Return [X, Y] of the center of cell containing provided text 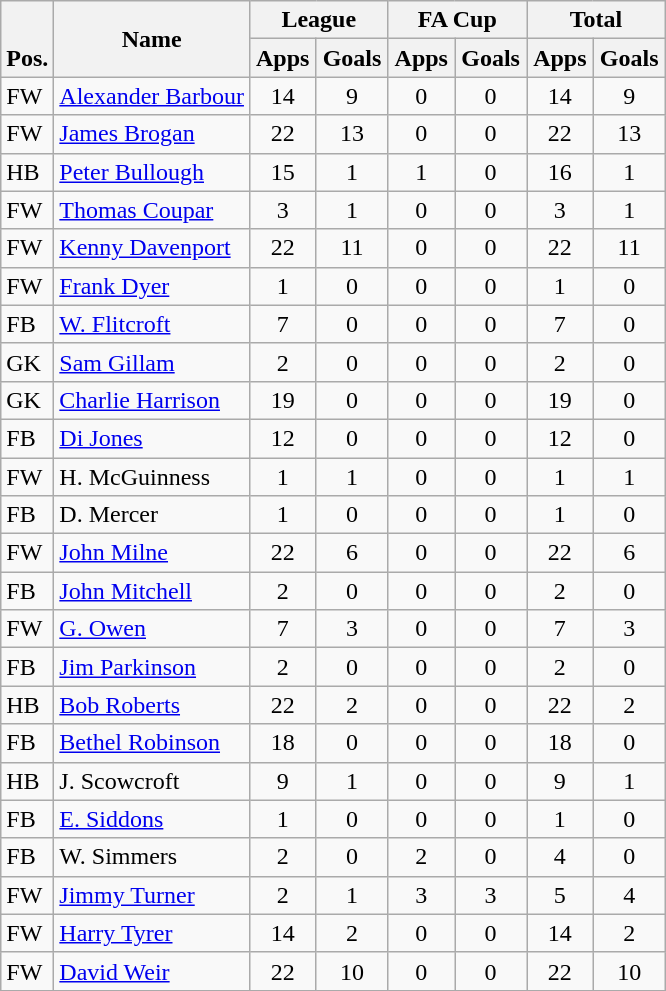
David Weir [152, 971]
H. McGuinness [152, 477]
Jim Parkinson [152, 667]
Thomas Coupar [152, 210]
Name [152, 39]
FA Cup [458, 20]
Total [596, 20]
Di Jones [152, 438]
G. Owen [152, 629]
Pos. [28, 39]
Kenny Davenport [152, 248]
Bethel Robinson [152, 743]
D. Mercer [152, 515]
John Mitchell [152, 591]
E. Siddons [152, 819]
Harry Tyrer [152, 933]
Peter Bullough [152, 172]
Sam Gillam [152, 362]
Frank Dyer [152, 286]
League [318, 20]
Charlie Harrison [152, 400]
15 [282, 172]
5 [560, 895]
Alexander Barbour [152, 96]
W. Simmers [152, 857]
J. Scowcroft [152, 781]
Bob Roberts [152, 705]
Jimmy Turner [152, 895]
James Brogan [152, 134]
W. Flitcroft [152, 324]
John Milne [152, 553]
16 [560, 172]
